Locate the cell with the specified text and output its (X, Y) center coordinate. 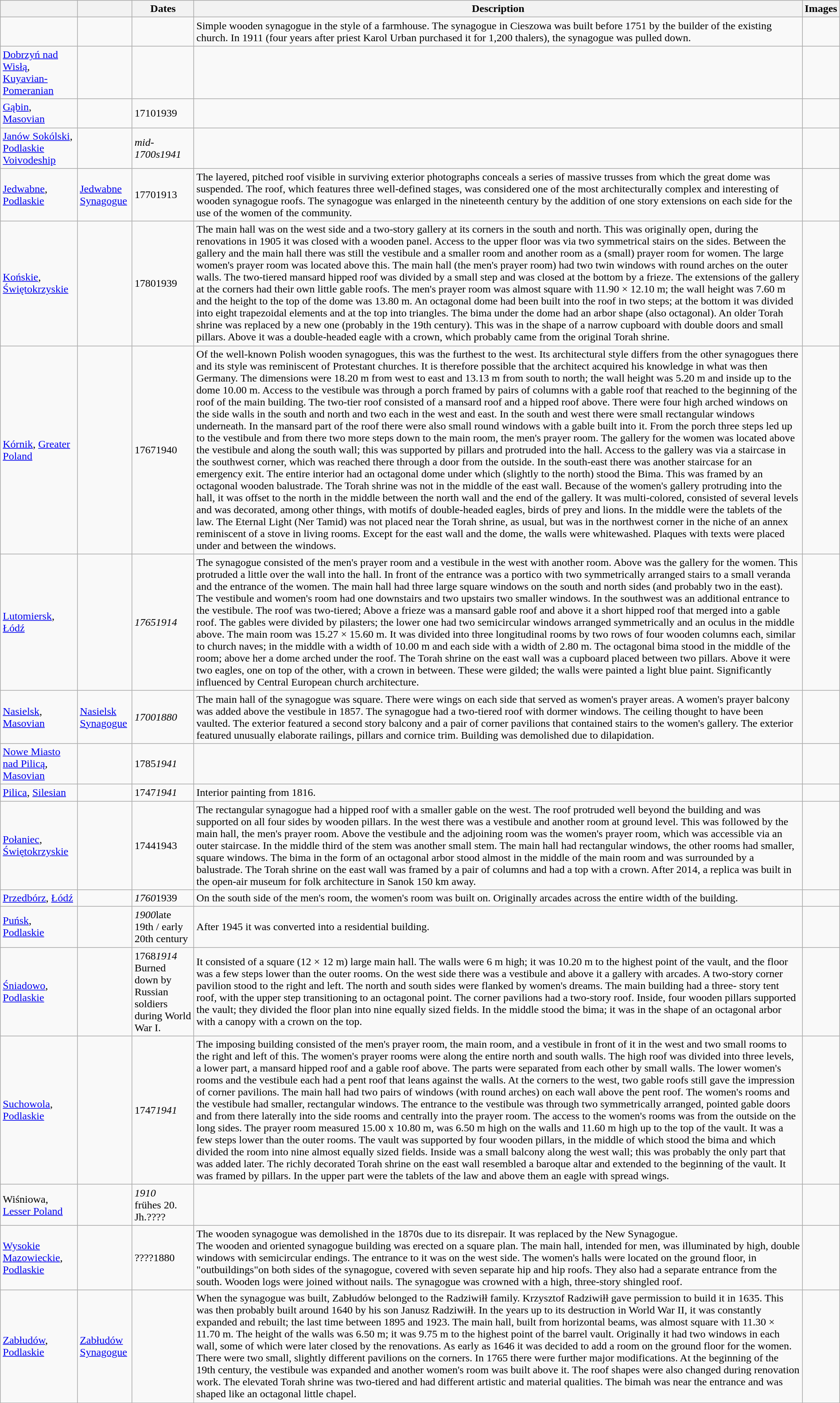
Suchowola, Podlaskie (39, 1111)
Dobrzyń nad Wisłą, Kuyavian-Pomeranian (39, 73)
Images (821, 9)
Description (498, 9)
Nowe Miasto nad Pilicą, Masovian (39, 764)
17441943 (163, 846)
Połaniec, Świętokrzyskie (39, 846)
Zabłudów Synagogue (105, 1346)
Przedbórz, Łódź (39, 898)
17101939 (163, 113)
17671940 (163, 450)
1900late 19th / early 20th century (163, 927)
Janów Sokólski, Podlaskie Voivodeship (39, 148)
Wiśniowa, Lesser Poland (39, 1205)
Śniadowo, Podlaskie (39, 992)
Jedwabne Synagogue (105, 195)
Końskie, Świętokrzyskie (39, 284)
Jedwabne, Podlaskie (39, 195)
17801939 (163, 284)
On the south side of the men's room, the women's room was built on. Originally arcades across the entire width of the building. (498, 898)
After 1945 it was converted into a residential building. (498, 927)
17601939 (163, 898)
Puńsk, Podlaskie (39, 927)
17001880 (163, 717)
1910frühes 20. Jh.???? (163, 1205)
17681914Burned down by Russian soldiers during World War I. (163, 992)
Zabłudów, Podlaskie (39, 1346)
Pilica, Silesian (39, 792)
Kórnik, Greater Poland (39, 450)
17851941 (163, 764)
????1880 (163, 1258)
17651914 (163, 622)
Lutomiersk, Łódź (39, 622)
Wysokie Mazowieckie, Podlaskie (39, 1258)
mid-1700s1941 (163, 148)
Nasielsk Synagogue (105, 717)
Gąbin, Masovian (39, 113)
Nasielsk, Masovian (39, 717)
17701913 (163, 195)
Interior painting from 1816. (498, 792)
Dates (163, 9)
